Identify which cell holds the provided text, then report its [X, Y] central coordinate. 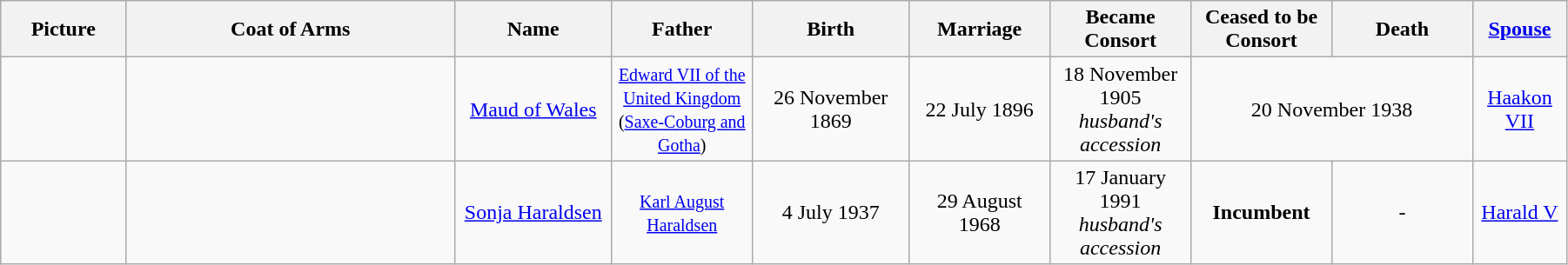
Marriage [980, 30]
Became Consort [1121, 30]
Picture [64, 30]
Death [1403, 30]
Maud of Wales [533, 109]
17 January 1991 husband's accession [1121, 212]
Karl August Haraldsen [682, 212]
22 July 1896 [980, 109]
Coat of Arms [291, 30]
Edward VII of the United Kingdom(Saxe-Coburg and Gotha) [682, 109]
26 November 1869 [831, 109]
Spouse [1519, 30]
Haakon VII [1519, 109]
Birth [831, 30]
Sonja Haraldsen [533, 212]
4 July 1937 [831, 212]
Incumbent [1262, 212]
18 November 1905husband's accession [1121, 109]
- [1403, 212]
Harald V [1519, 212]
29 August 1968 [980, 212]
Ceased to be Consort [1262, 30]
Name [533, 30]
Father [682, 30]
20 November 1938 [1332, 109]
